Capture the cell that displays the provided text and extract its (X, Y) central coordinate. 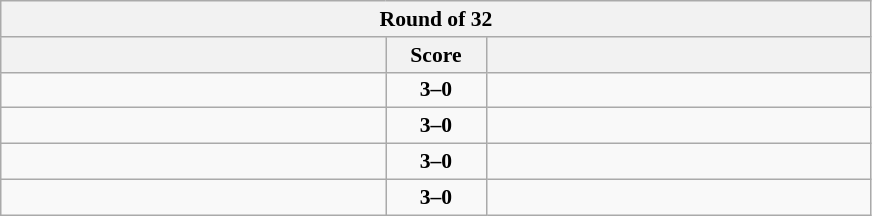
Round of 32 (436, 19)
Score (436, 55)
